Capture the cell that displays the provided text and extract its [x, y] central coordinate. 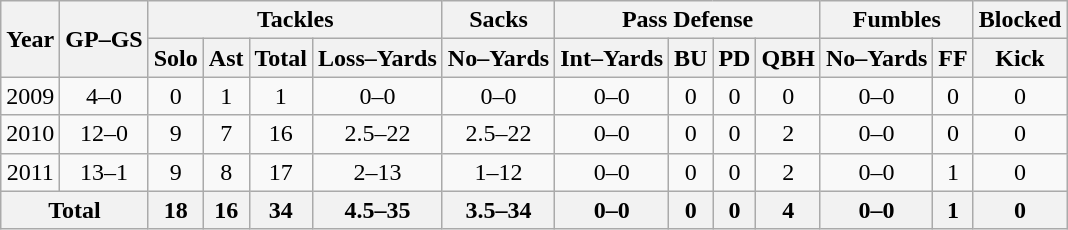
7 [226, 134]
4 [788, 210]
FF [953, 58]
8 [226, 172]
1–12 [498, 172]
Blocked [1020, 20]
17 [281, 172]
Year [30, 39]
18 [176, 210]
QBH [788, 58]
Loss–Yards [378, 58]
Ast [226, 58]
Fumbles [896, 20]
34 [281, 210]
2010 [30, 134]
Sacks [498, 20]
PD [734, 58]
4.5–35 [378, 210]
Kick [1020, 58]
13–1 [104, 172]
2009 [30, 96]
4–0 [104, 96]
3.5–34 [498, 210]
2–13 [378, 172]
Int–Yards [612, 58]
12–0 [104, 134]
BU [691, 58]
Solo [176, 58]
Pass Defense [688, 20]
GP–GS [104, 39]
Tackles [295, 20]
2011 [30, 172]
